Return [X, Y] of the center of cell containing provided text 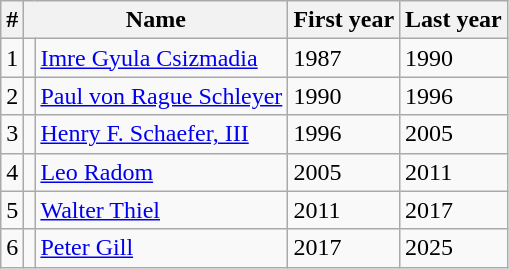
1 [12, 58]
Imre Gyula Csizmadia [162, 58]
2025 [454, 248]
# [12, 20]
Paul von Rague Schleyer [162, 96]
5 [12, 210]
Peter Gill [162, 248]
6 [12, 248]
2 [12, 96]
Last year [454, 20]
Walter Thiel [162, 210]
1987 [344, 58]
Henry F. Schaefer, III [162, 134]
Name [156, 20]
Leo Radom [162, 172]
4 [12, 172]
First year [344, 20]
3 [12, 134]
